Return [x, y] of the center of cell containing provided text 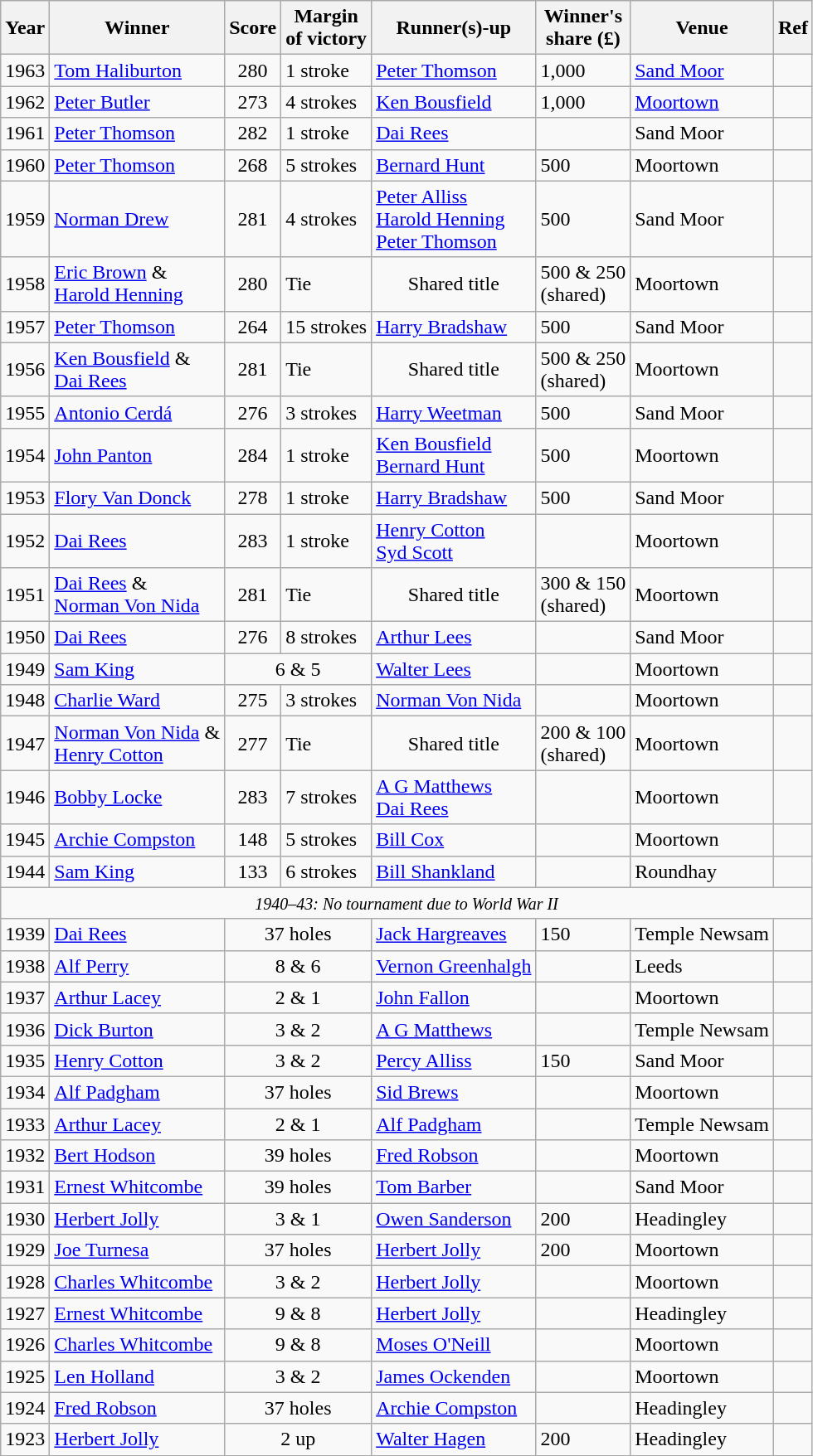
Leeds [702, 966]
1959 [25, 219]
Ref [793, 28]
Venue [702, 28]
6 & 5 [299, 669]
1925 [25, 1376]
James Ockenden [454, 1376]
Peter Butler [138, 102]
1963 [25, 70]
Tom Haliburton [138, 70]
Bobby Locke [138, 798]
1955 [25, 412]
1952 [25, 541]
Charlie Ward [138, 701]
Antonio Cerdá [138, 412]
Norman Von Nida & Henry Cotton [138, 743]
1929 [25, 1250]
1939 [25, 934]
1932 [25, 1156]
Sid Brews [454, 1092]
148 [253, 840]
1956 [25, 370]
282 [253, 133]
Norman Drew [138, 219]
Bill Shankland [454, 871]
1928 [25, 1282]
Marginof victory [327, 28]
Dai Rees & Norman Von Nida [138, 595]
Score [253, 28]
Runner(s)-up [454, 28]
Walter Hagen [454, 1439]
1935 [25, 1060]
1953 [25, 497]
275 [253, 701]
6 strokes [327, 871]
1957 [25, 327]
277 [253, 743]
1938 [25, 966]
Walter Lees [454, 669]
1954 [25, 454]
1949 [25, 669]
8 strokes [327, 638]
273 [253, 102]
1948 [25, 701]
1951 [25, 595]
Moses O'Neill [454, 1345]
8 & 6 [299, 966]
Owen Sanderson [454, 1219]
Jack Hargreaves [454, 934]
3 & 1 [299, 1219]
Bill Cox [454, 840]
Ken Bousfield [454, 102]
Vernon Greenhalgh [454, 966]
1958 [25, 284]
1946 [25, 798]
1944 [25, 871]
Harry Weetman [454, 412]
1931 [25, 1187]
1945 [25, 840]
15 strokes [327, 327]
278 [253, 497]
Norman Von Nida [454, 701]
1962 [25, 102]
Peter Alliss Harold Henning Peter Thomson [454, 219]
1926 [25, 1345]
Winner'sshare (£) [583, 28]
Bernard Hunt [454, 165]
268 [253, 165]
1927 [25, 1313]
Bert Hodson [138, 1156]
Eric Brown & Harold Henning [138, 284]
1947 [25, 743]
Henry Cotton [138, 1060]
Henry Cotton Syd Scott [454, 541]
2 up [299, 1439]
284 [253, 454]
Alf Perry [138, 966]
1930 [25, 1219]
1923 [25, 1439]
133 [253, 871]
1961 [25, 133]
John Panton [138, 454]
300 & 150(shared) [583, 595]
1960 [25, 165]
Year [25, 28]
A G Matthews Dai Rees [454, 798]
1933 [25, 1124]
1924 [25, 1408]
A G Matthews [454, 1029]
200 & 100(shared) [583, 743]
1934 [25, 1092]
1937 [25, 997]
1936 [25, 1029]
Ken Bousfield Bernard Hunt [454, 454]
Winner [138, 28]
264 [253, 327]
Arthur Lees [454, 638]
7 strokes [327, 798]
Percy Alliss [454, 1060]
John Fallon [454, 997]
1950 [25, 638]
Joe Turnesa [138, 1250]
Tom Barber [454, 1187]
Flory Van Donck [138, 497]
Ken Bousfield & Dai Rees [138, 370]
Dick Burton [138, 1029]
Len Holland [138, 1376]
Roundhay [702, 871]
1940–43: No tournament due to World War II [406, 903]
